Capture the cell that displays the provided text and extract its [X, Y] central coordinate. 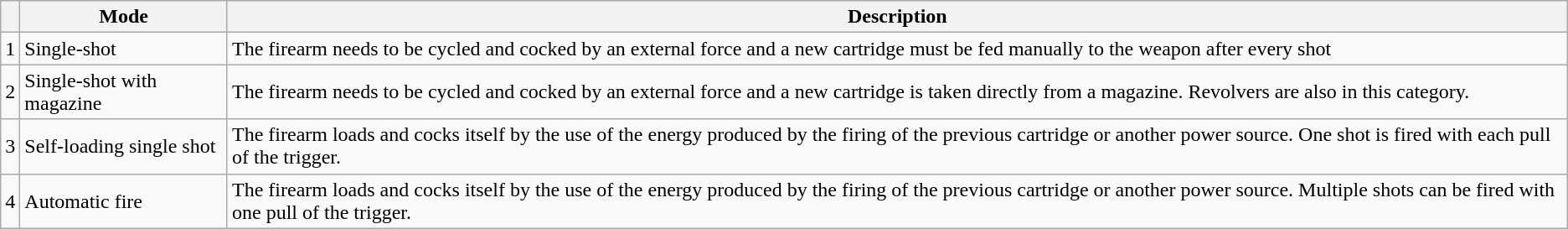
Description [897, 17]
Mode [124, 17]
Self-loading single shot [124, 146]
3 [10, 146]
Single-shot with magazine [124, 92]
1 [10, 49]
2 [10, 92]
4 [10, 201]
Single-shot [124, 49]
The firearm needs to be cycled and cocked by an external force and a new cartridge must be fed manually to the weapon after every shot [897, 49]
Automatic fire [124, 201]
